Find where the given text appears and provide that cell's center as [X, Y] coordinate. 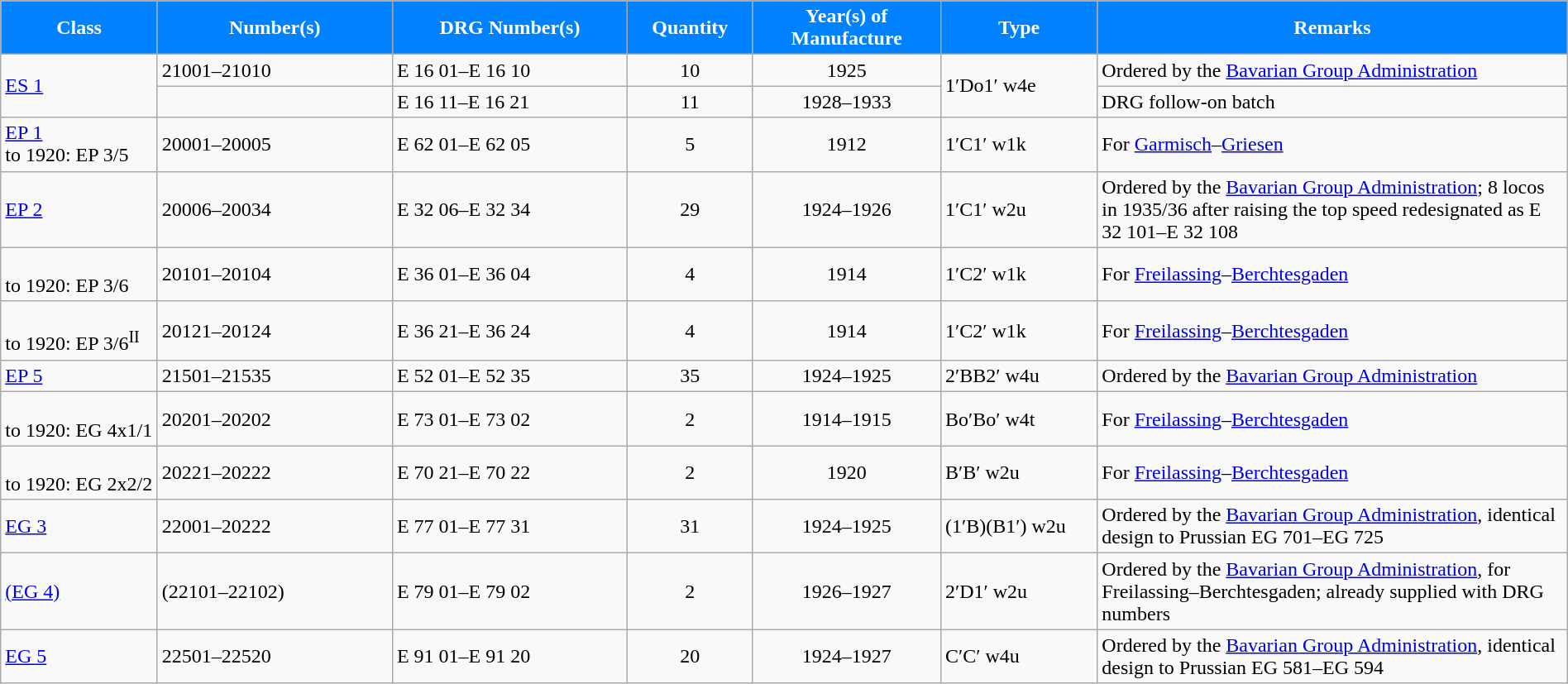
E 52 01–E 52 35 [509, 376]
Remarks [1332, 28]
E 16 11–E 16 21 [509, 102]
10 [691, 70]
1924–1927 [847, 657]
20121–20124 [275, 331]
Ordered by the Bavarian Group Administration, identical design to Prussian EG 581–EG 594 [1332, 657]
(1′B)(B1′) w2u [1019, 526]
21001–21010 [275, 70]
to 1920: EG 4x1/1 [79, 419]
E 73 01–E 73 02 [509, 419]
E 32 06–E 32 34 [509, 209]
to 1920: EG 2x2/2 [79, 473]
1912 [847, 144]
Ordered by the Bavarian Group Administration, identical design to Prussian EG 701–EG 725 [1332, 526]
EG 5 [79, 657]
Bo′Bo′ w4t [1019, 419]
DRG follow-on batch [1332, 102]
1′Do1′ w4e [1019, 86]
EP 2 [79, 209]
2′D1′ w2u [1019, 591]
1926–1927 [847, 591]
Type [1019, 28]
Ordered by the Bavarian Group Administration, for Freilassing–Berchtesgaden; already supplied with DRG numbers [1332, 591]
11 [691, 102]
1920 [847, 473]
DRG Number(s) [509, 28]
ES 1 [79, 86]
5 [691, 144]
E 91 01–E 91 20 [509, 657]
Class [79, 28]
2′BB2′ w4u [1019, 376]
20006–20034 [275, 209]
20201–20202 [275, 419]
20221–20222 [275, 473]
to 1920: EP 3/6 [79, 275]
E 77 01–E 77 31 [509, 526]
(EG 4) [79, 591]
E 62 01–E 62 05 [509, 144]
EG 3 [79, 526]
1928–1933 [847, 102]
20101–20104 [275, 275]
E 79 01–E 79 02 [509, 591]
Ordered by the Bavarian Group Administration; 8 locos in 1935/36 after raising the top speed redesignated as E 32 101–E 32 108 [1332, 209]
Year(s) of Manufacture [847, 28]
1925 [847, 70]
31 [691, 526]
E 70 21–E 70 22 [509, 473]
21501–21535 [275, 376]
Number(s) [275, 28]
For Garmisch–Griesen [1332, 144]
to 1920: EP 3/6II [79, 331]
(22101–22102) [275, 591]
EP 5 [79, 376]
C′C′ w4u [1019, 657]
22501–22520 [275, 657]
20001–20005 [275, 144]
E 36 01–E 36 04 [509, 275]
B′B′ w2u [1019, 473]
E 16 01–E 16 10 [509, 70]
E 36 21–E 36 24 [509, 331]
1′C1′ w2u [1019, 209]
35 [691, 376]
1924–1926 [847, 209]
29 [691, 209]
1914–1915 [847, 419]
EP 1 to 1920: EP 3/5 [79, 144]
1′C1′ w1k [1019, 144]
22001–20222 [275, 526]
20 [691, 657]
Quantity [691, 28]
